Extract the (x, y) coordinate from the center of the cell holding the provided text.  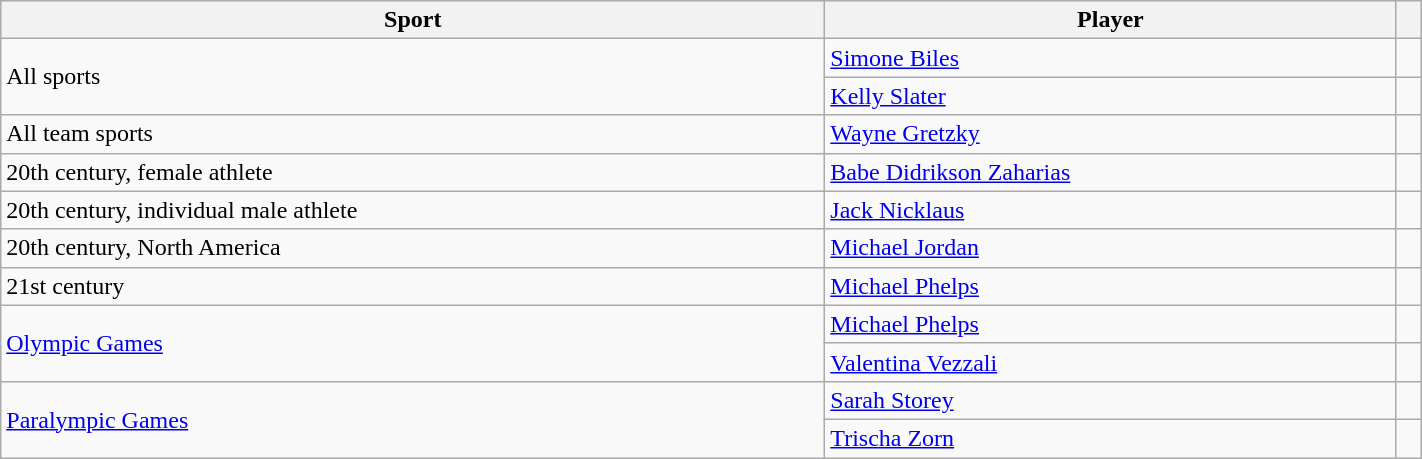
Olympic Games (413, 343)
All team sports (413, 134)
Paralympic Games (413, 419)
20th century, individual male athlete (413, 210)
Valentina Vezzali (1110, 362)
Player (1110, 20)
Michael Jordan (1110, 248)
20th century, female athlete (413, 172)
Babe Didrikson Zaharias (1110, 172)
Wayne Gretzky (1110, 134)
Sarah Storey (1110, 400)
Jack Nicklaus (1110, 210)
Trischa Zorn (1110, 438)
21st century (413, 286)
Sport (413, 20)
Kelly Slater (1110, 96)
20th century, North America (413, 248)
All sports (413, 77)
Simone Biles (1110, 58)
